Find where the given text appears and provide that cell's center as [x, y] coordinate. 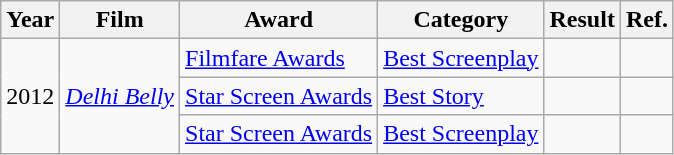
Result [582, 20]
Delhi Belly [120, 96]
Best Story [461, 96]
Film [120, 20]
2012 [30, 96]
Category [461, 20]
Filmfare Awards [279, 58]
Year [30, 20]
Award [279, 20]
Ref. [646, 20]
